Scan for the cell matching the given text and deliver its [X, Y] coordinate at center. 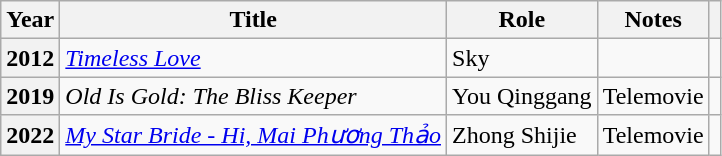
Timeless Love [254, 58]
Title [254, 20]
Notes [653, 20]
My Star Bride - Hi, Mai Phương Thảo [254, 135]
You Qinggang [522, 96]
Role [522, 20]
2012 [30, 58]
Year [30, 20]
Old Is Gold: The Bliss Keeper [254, 96]
Sky [522, 58]
Zhong Shijie [522, 135]
2019 [30, 96]
2022 [30, 135]
